Scan for the cell matching the given text and deliver its (X, Y) coordinate at center. 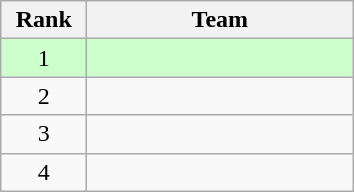
Rank (44, 20)
2 (44, 96)
3 (44, 134)
4 (44, 172)
1 (44, 58)
Team (220, 20)
